Return [x, y] of the center of cell containing provided text 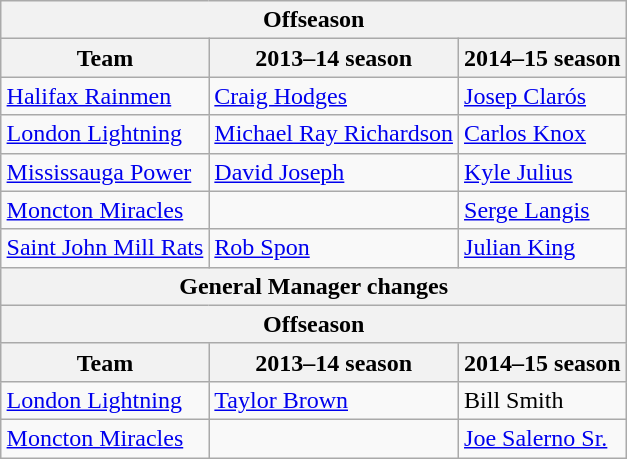
Bill Smith [543, 400]
Josep Clarós [543, 96]
Mississauga Power [105, 172]
Carlos Knox [543, 134]
Halifax Rainmen [105, 96]
Taylor Brown [334, 400]
Serge Langis [543, 210]
Saint John Mill Rats [105, 248]
David Joseph [334, 172]
Rob Spon [334, 248]
Kyle Julius [543, 172]
General Manager changes [314, 286]
Michael Ray Richardson [334, 134]
Julian King [543, 248]
Craig Hodges [334, 96]
Joe Salerno Sr. [543, 438]
